Determine the [X, Y] coordinate at the center of the cell enclosing the given text.  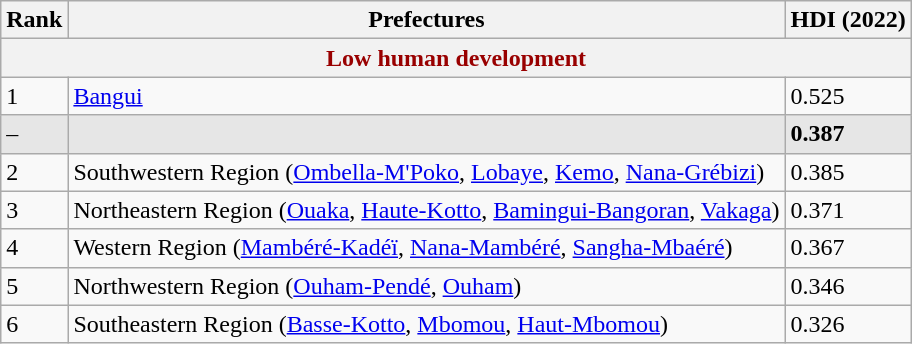
Northwestern Region (Ouham-Pendé, Ouham) [426, 286]
0.385 [848, 172]
0.371 [848, 210]
Prefectures [426, 20]
5 [34, 286]
Bangui [426, 96]
1 [34, 96]
Low human development [456, 58]
Western Region (Mambéré-Kadéï, Nana-Mambéré, Sangha-Mbaéré) [426, 248]
Southeastern Region (Basse-Kotto, Mbomou, Haut-Mbomou) [426, 324]
2 [34, 172]
– [34, 134]
0.346 [848, 286]
6 [34, 324]
3 [34, 210]
0.387 [848, 134]
4 [34, 248]
Rank [34, 20]
0.367 [848, 248]
0.525 [848, 96]
HDI (2022) [848, 20]
Northeastern Region (Ouaka, Haute-Kotto, Bamingui-Bangoran, Vakaga) [426, 210]
Southwestern Region (Ombella-M'Poko, Lobaye, Kemo, Nana-Grébizi) [426, 172]
0.326 [848, 324]
